Return the (X, Y) coordinate for the center point of the cell that contains the specified text.  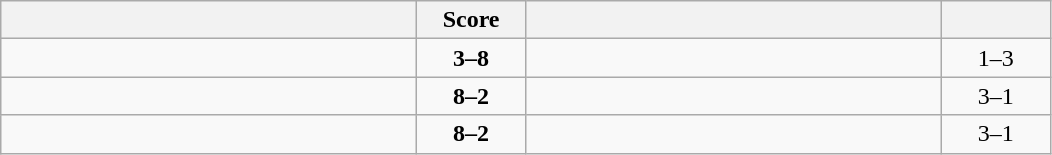
1–3 (996, 58)
3–8 (472, 58)
Score (472, 20)
